Extract the [x, y] coordinate from the center of the cell holding the provided text.  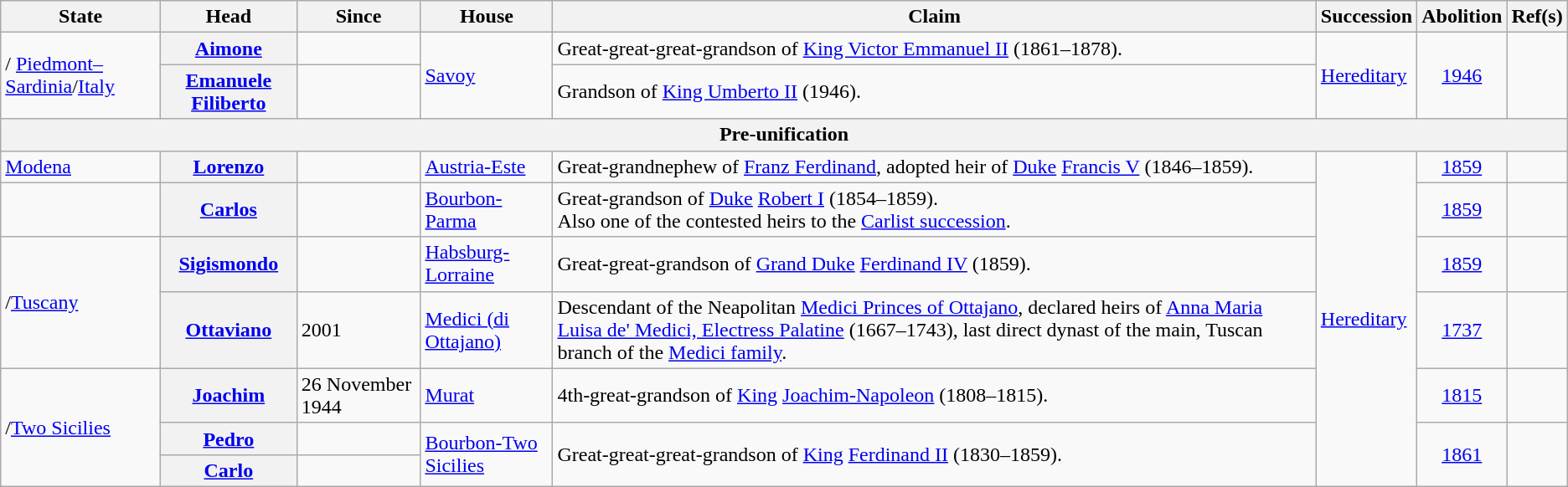
1946 [1462, 75]
Emanuele Filiberto [228, 92]
/Tuscany [80, 303]
Sigismondo [228, 264]
Claim [935, 17]
Murat [487, 395]
Head [228, 17]
/Two Sicilies [80, 427]
1815 [1462, 395]
Joachim [228, 395]
Savoy [487, 75]
Austria-Este [487, 167]
Habsburg-Lorraine [487, 264]
Aimone [228, 49]
Carlos [228, 209]
Great-grandson of Duke Robert I (1854–1859).Also one of the contested heirs to the Carlist succession. [935, 209]
26 November 1944 [358, 395]
Modena [80, 167]
Great-great-grandson of Grand Duke Ferdinand IV (1859). [935, 264]
Great-great-great-grandson of King Victor Emmanuel II (1861–1878). [935, 49]
/ Piedmont–Sardinia/Italy [80, 75]
Succession [1366, 17]
Since [358, 17]
1737 [1462, 330]
Bourbon-Parma [487, 209]
Pedro [228, 438]
Bourbon-Two Sicilies [487, 454]
Grandson of King Umberto II (1946). [935, 92]
Abolition [1462, 17]
2001 [358, 330]
4th-great-grandson of King Joachim-Napoleon (1808–1815). [935, 395]
Carlo [228, 470]
Medici (di Ottajano) [487, 330]
Great-great-great-grandson of King Ferdinand II (1830–1859). [935, 454]
House [487, 17]
State [80, 17]
Ref(s) [1537, 17]
Great-grandnephew of Franz Ferdinand, adopted heir of Duke Francis V (1846–1859). [935, 167]
Pre-unification [784, 135]
1861 [1462, 454]
Ottaviano [228, 330]
Lorenzo [228, 167]
